Identify which cell holds the provided text, then report its [x, y] central coordinate. 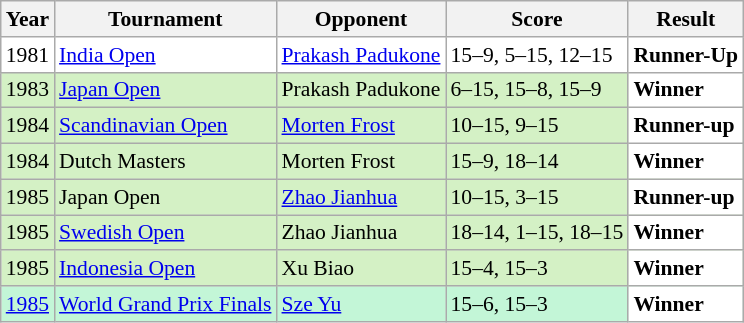
Year [28, 19]
Score [538, 19]
15–9, 5–15, 12–15 [538, 55]
India Open [165, 55]
Opponent [360, 19]
15–4, 15–3 [538, 269]
10–15, 9–15 [538, 126]
Swedish Open [165, 233]
Scandinavian Open [165, 126]
Sze Yu [360, 304]
6–15, 15–8, 15–9 [538, 90]
Result [686, 19]
1983 [28, 90]
World Grand Prix Finals [165, 304]
Xu Biao [360, 269]
1981 [28, 55]
10–15, 3–15 [538, 197]
15–6, 15–3 [538, 304]
15–9, 18–14 [538, 162]
Indonesia Open [165, 269]
18–14, 1–15, 18–15 [538, 233]
Tournament [165, 19]
Runner-Up [686, 55]
Dutch Masters [165, 162]
